Locate the cell with the specified text and output its (X, Y) center coordinate. 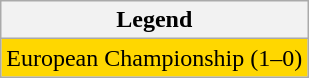
European Championship (1–0) (154, 58)
Legend (154, 20)
